Scan for the cell matching the given text and deliver its (X, Y) coordinate at center. 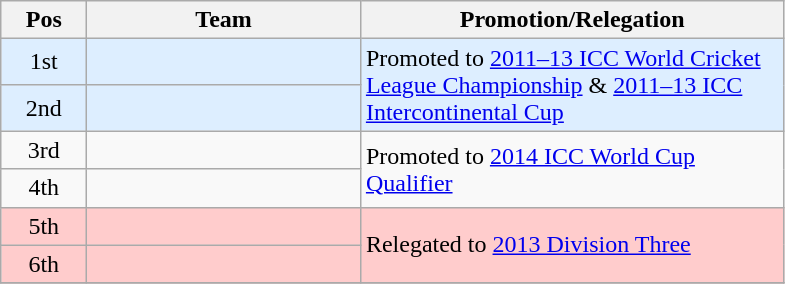
4th (44, 188)
Pos (44, 20)
Promoted to 2014 ICC World Cup Qualifier (572, 169)
2nd (44, 108)
Team (224, 20)
6th (44, 264)
Promoted to 2011–13 ICC World Cricket League Championship & 2011–13 ICC Intercontinental Cup (572, 85)
5th (44, 226)
1st (44, 62)
Relegated to 2013 Division Three (572, 245)
3rd (44, 150)
Promotion/Relegation (572, 20)
